Provide the [X, Y] coordinate of the cell's center where the given text is located.  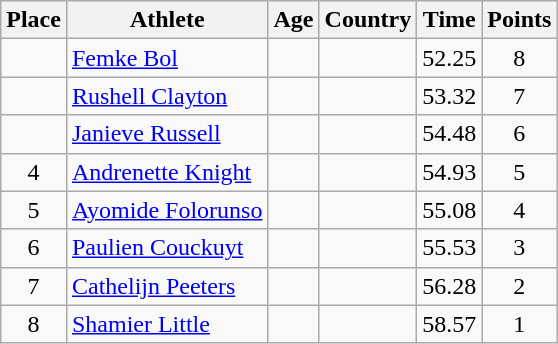
Athlete [167, 20]
1 [520, 324]
Points [520, 20]
53.32 [450, 96]
2 [520, 286]
Shamier Little [167, 324]
Ayomide Folorunso [167, 210]
55.53 [450, 248]
Rushell Clayton [167, 96]
Paulien Couckuyt [167, 248]
Cathelijn Peeters [167, 286]
Country [368, 20]
Janieve Russell [167, 134]
55.08 [450, 210]
54.93 [450, 172]
Time [450, 20]
58.57 [450, 324]
Age [294, 20]
3 [520, 248]
Femke Bol [167, 58]
Place [34, 20]
52.25 [450, 58]
Andrenette Knight [167, 172]
56.28 [450, 286]
54.48 [450, 134]
